Return (x, y) of the center of cell containing provided text 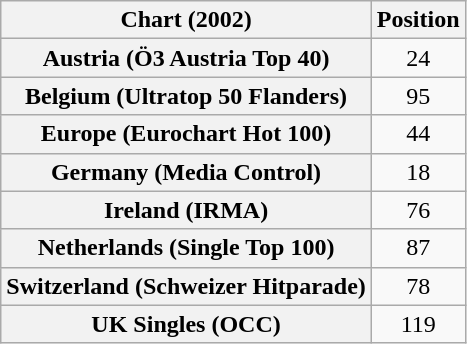
Austria (Ö3 Austria Top 40) (186, 58)
76 (418, 210)
119 (418, 324)
Ireland (IRMA) (186, 210)
24 (418, 58)
Europe (Eurochart Hot 100) (186, 134)
18 (418, 172)
Belgium (Ultratop 50 Flanders) (186, 96)
95 (418, 96)
Switzerland (Schweizer Hitparade) (186, 286)
Germany (Media Control) (186, 172)
44 (418, 134)
Netherlands (Single Top 100) (186, 248)
78 (418, 286)
Position (418, 20)
UK Singles (OCC) (186, 324)
87 (418, 248)
Chart (2002) (186, 20)
